Pinpoint the cell where the given text exists, returning its [x, y] midpoint coordinate. 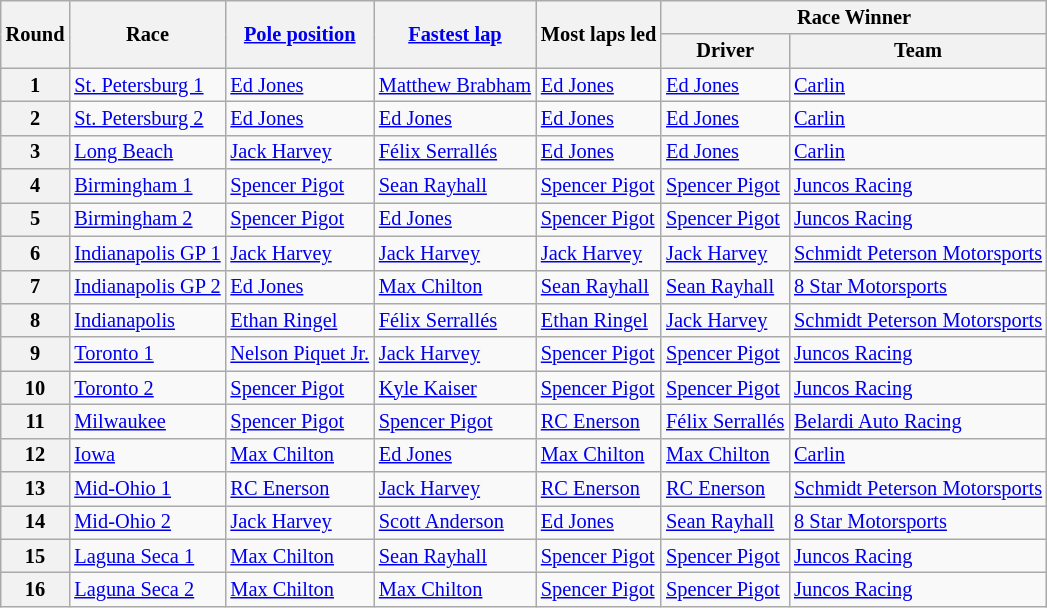
Mid-Ohio 1 [147, 489]
Team [918, 51]
Indianapolis [147, 320]
13 [36, 489]
15 [36, 556]
Laguna Seca 1 [147, 556]
Race Winner [854, 17]
St. Petersburg 1 [147, 85]
12 [36, 455]
9 [36, 354]
Birmingham 1 [147, 186]
Long Beach [147, 152]
Milwaukee [147, 421]
5 [36, 219]
11 [36, 421]
Toronto 2 [147, 388]
Belardi Auto Racing [918, 421]
8 [36, 320]
Kyle Kaiser [455, 388]
6 [36, 253]
Round [36, 34]
Most laps led [598, 34]
Mid-Ohio 2 [147, 522]
Fastest lap [455, 34]
10 [36, 388]
16 [36, 589]
14 [36, 522]
Pole position [300, 34]
Indianapolis GP 1 [147, 253]
Laguna Seca 2 [147, 589]
Iowa [147, 455]
Matthew Brabham [455, 85]
7 [36, 287]
Nelson Piquet Jr. [300, 354]
3 [36, 152]
4 [36, 186]
Indianapolis GP 2 [147, 287]
2 [36, 118]
Scott Anderson [455, 522]
Driver [725, 51]
Toronto 1 [147, 354]
Birmingham 2 [147, 219]
1 [36, 85]
St. Petersburg 2 [147, 118]
Race [147, 34]
